Determine the [X, Y] coordinate at the center of the cell enclosing the given text.  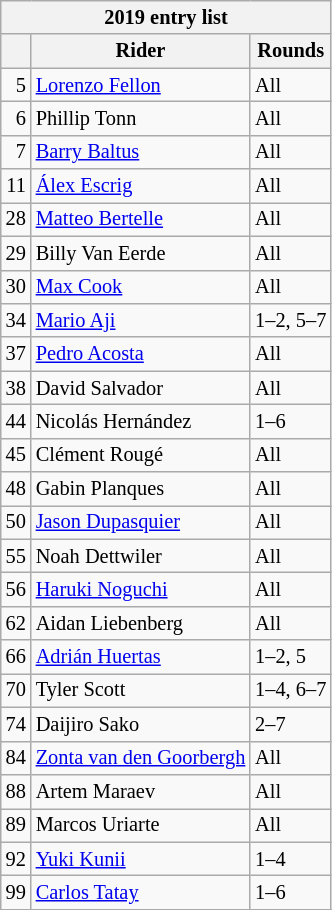
Matteo Bertelle [140, 219]
Haruki Noguchi [140, 589]
Barry Baltus [140, 152]
Billy Van Eerde [140, 253]
29 [16, 253]
89 [16, 825]
34 [16, 320]
Yuki Kunii [140, 859]
Jason Dupasquier [140, 522]
38 [16, 388]
Daijiro Sako [140, 724]
88 [16, 791]
70 [16, 690]
Adrián Huertas [140, 657]
48 [16, 489]
Marcos Uriarte [140, 825]
Lorenzo Fellon [140, 85]
11 [16, 186]
Zonta van den Goorbergh [140, 758]
Aidan Liebenberg [140, 623]
28 [16, 219]
84 [16, 758]
Gabin Planques [140, 489]
Artem Maraev [140, 791]
99 [16, 892]
Clément Rougé [140, 455]
5 [16, 85]
2019 entry list [166, 17]
David Salvador [140, 388]
1–2, 5 [290, 657]
1–4 [290, 859]
45 [16, 455]
Mario Aji [140, 320]
6 [16, 118]
44 [16, 421]
50 [16, 522]
Carlos Tatay [140, 892]
Pedro Acosta [140, 354]
55 [16, 556]
66 [16, 657]
37 [16, 354]
Phillip Tonn [140, 118]
Rounds [290, 51]
92 [16, 859]
Nicolás Hernández [140, 421]
1–4, 6–7 [290, 690]
74 [16, 724]
Max Cook [140, 287]
2–7 [290, 724]
Tyler Scott [140, 690]
62 [16, 623]
1–2, 5–7 [290, 320]
Noah Dettwiler [140, 556]
30 [16, 287]
7 [16, 152]
Rider [140, 51]
Álex Escrig [140, 186]
56 [16, 589]
